Output the [x, y] coordinate of the center of the cell containing the given text.  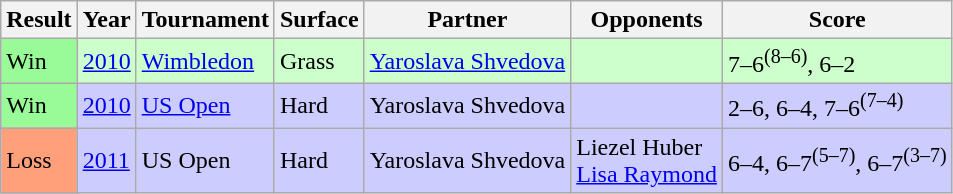
Partner [468, 20]
Surface [319, 20]
Opponents [647, 20]
Score [837, 20]
6–4, 6–7(5–7), 6–7(3–7) [837, 160]
Wimbledon [205, 62]
Grass [319, 62]
2–6, 6–4, 7–6(7–4) [837, 106]
Loss [39, 160]
7–6(8–6), 6–2 [837, 62]
Liezel Huber Lisa Raymond [647, 160]
Year [106, 20]
Tournament [205, 20]
Result [39, 20]
2011 [106, 160]
